For the text-containing cell, return its midpoint in (X, Y) coordinate format. 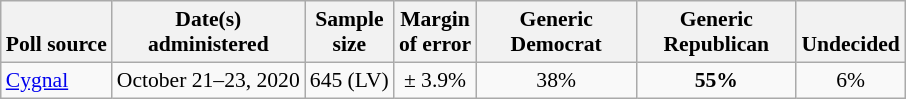
Samplesize (350, 32)
Undecided (850, 32)
October 21–23, 2020 (208, 80)
38% (556, 80)
Marginof error (435, 32)
6% (850, 80)
Cygnal (56, 80)
Date(s)administered (208, 32)
± 3.9% (435, 80)
645 (LV) (350, 80)
Poll source (56, 32)
GenericDemocrat (556, 32)
GenericRepublican (716, 32)
55% (716, 80)
